Detect which cell encompasses the target text, then output its [x, y] center coordinate. 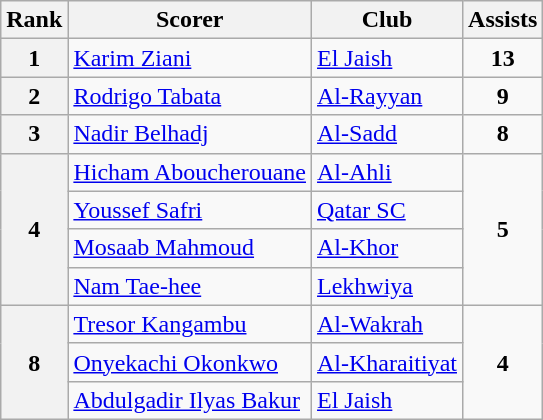
Rank [34, 20]
Rodrigo Tabata [190, 96]
Karim Ziani [190, 58]
Club [388, 20]
13 [503, 58]
Assists [503, 20]
Al-Khor [388, 248]
Lekhwiya [388, 286]
5 [503, 229]
Onyekachi Okonkwo [190, 362]
2 [34, 96]
Hicham Aboucherouane [190, 172]
Scorer [190, 20]
3 [34, 134]
Al-Kharaitiyat [388, 362]
Al-Wakrah [388, 324]
Nam Tae-hee [190, 286]
Mosaab Mahmoud [190, 248]
Al-Sadd [388, 134]
Abdulgadir Ilyas Bakur [190, 400]
Al-Ahli [388, 172]
1 [34, 58]
Tresor Kangambu [190, 324]
Nadir Belhadj [190, 134]
9 [503, 96]
Al-Rayyan [388, 96]
Qatar SC [388, 210]
Youssef Safri [190, 210]
